Locate the cell with the specified text and output its [x, y] center coordinate. 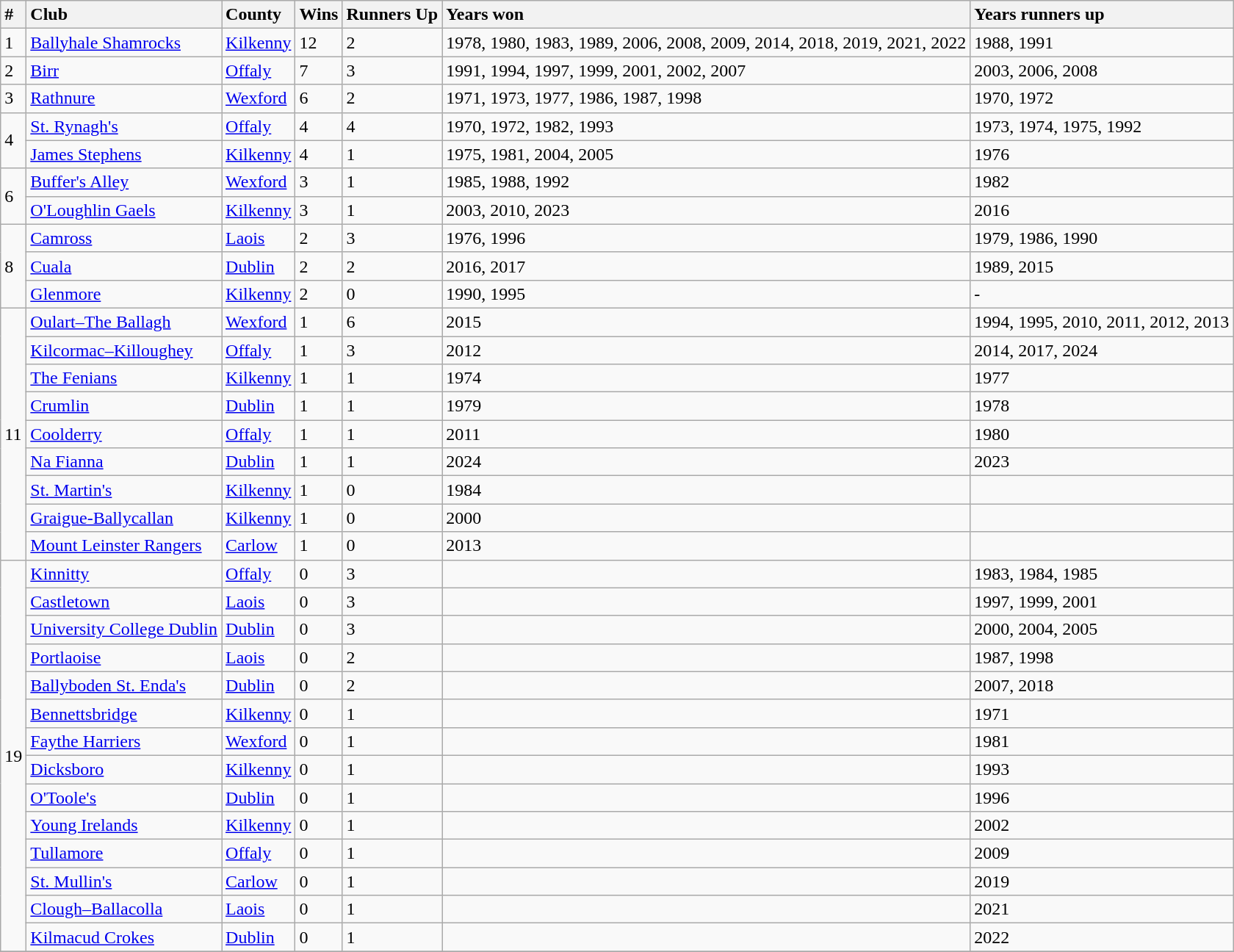
1971, 1973, 1977, 1986, 1987, 1998 [707, 98]
1984 [707, 490]
Buffer's Alley [124, 182]
1996 [1102, 797]
2024 [707, 462]
1985, 1988, 1992 [707, 182]
2000, 2004, 2005 [1102, 630]
Mount Leinster Rangers [124, 546]
# [13, 15]
Kinnitty [124, 574]
2003, 2010, 2023 [707, 210]
1970, 1972, 1982, 1993 [707, 126]
11 [13, 433]
2014, 2017, 2024 [1102, 350]
University College Dublin [124, 630]
1987, 1998 [1102, 657]
2013 [707, 546]
1981 [1102, 741]
Bennettsbridge [124, 713]
Rathnure [124, 98]
Oulart–The Ballagh [124, 322]
Coolderry [124, 434]
Years won [707, 15]
2022 [1102, 937]
1983, 1984, 1985 [1102, 574]
1976, 1996 [707, 238]
1979 [707, 406]
2002 [1102, 826]
2003, 2006, 2008 [1102, 71]
1974 [707, 378]
2016 [1102, 210]
1970, 1972 [1102, 98]
Glenmore [124, 294]
1994, 1995, 2010, 2011, 2012, 2013 [1102, 322]
2015 [707, 322]
Faythe Harriers [124, 741]
1980 [1102, 434]
Castletown [124, 602]
James Stephens [124, 154]
Runners Up [392, 15]
Young Irelands [124, 826]
2019 [1102, 881]
1975, 1981, 2004, 2005 [707, 154]
2023 [1102, 462]
Kilcormac–Killoughey [124, 350]
2007, 2018 [1102, 685]
O'Toole's [124, 797]
Graigue-Ballycallan [124, 518]
The Fenians [124, 378]
Kilmacud Crokes [124, 937]
1988, 1991 [1102, 43]
2016, 2017 [707, 266]
2012 [707, 350]
Wins [319, 15]
8 [13, 266]
1971 [1102, 713]
St. Martin's [124, 490]
Clough–Ballacolla [124, 909]
1991, 1994, 1997, 1999, 2001, 2002, 2007 [707, 71]
1976 [1102, 154]
Ballyboden St. Enda's [124, 685]
Portlaoise [124, 657]
1982 [1102, 182]
1979, 1986, 1990 [1102, 238]
1973, 1974, 1975, 1992 [1102, 126]
Camross [124, 238]
Ballyhale Shamrocks [124, 43]
County [259, 15]
1993 [1102, 769]
O'Loughlin Gaels [124, 210]
St. Rynagh's [124, 126]
1997, 1999, 2001 [1102, 602]
Dicksboro [124, 769]
Birr [124, 71]
- [1102, 294]
12 [319, 43]
2011 [707, 434]
St. Mullin's [124, 881]
1989, 2015 [1102, 266]
2000 [707, 518]
1978 [1102, 406]
19 [13, 755]
1977 [1102, 378]
Tullamore [124, 854]
1978, 1980, 1983, 1989, 2006, 2008, 2009, 2014, 2018, 2019, 2021, 2022 [707, 43]
Na Fianna [124, 462]
Cuala [124, 266]
2021 [1102, 909]
1990, 1995 [707, 294]
Years runners up [1102, 15]
Crumlin [124, 406]
7 [319, 71]
2009 [1102, 854]
Club [124, 15]
